Output the [X, Y] coordinate of the center of the cell containing the given text.  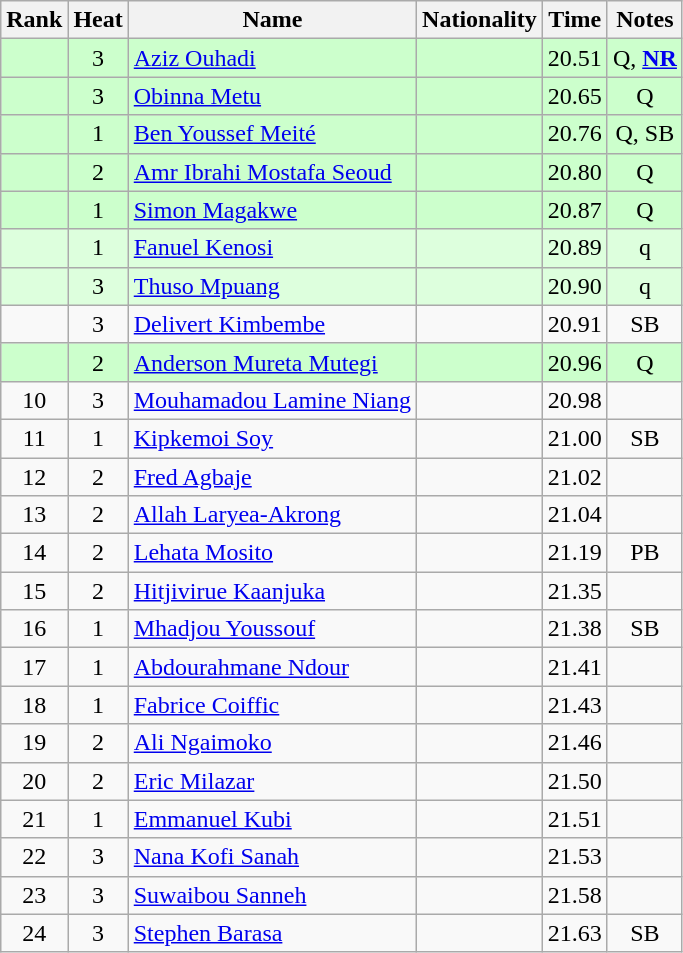
Anderson Mureta Mutegi [272, 362]
19 [34, 743]
23 [34, 895]
Obinna Metu [272, 96]
20.76 [574, 134]
21.35 [574, 591]
20.98 [574, 400]
17 [34, 667]
18 [34, 705]
Emmanuel Kubi [272, 819]
21.04 [574, 515]
Mouhamadou Lamine Niang [272, 400]
21.58 [574, 895]
20.90 [574, 286]
Stephen Barasa [272, 933]
22 [34, 857]
Ben Youssef Meité [272, 134]
Time [574, 20]
Heat [98, 20]
Simon Magakwe [272, 210]
Rank [34, 20]
Delivert Kimbembe [272, 324]
PB [644, 553]
20.51 [574, 58]
Fabrice Coiffic [272, 705]
20.89 [574, 248]
12 [34, 477]
Ali Ngaimoko [272, 743]
Name [272, 20]
Aziz Ouhadi [272, 58]
Q, NR [644, 58]
Allah Laryea-Akrong [272, 515]
21.53 [574, 857]
Fred Agbaje [272, 477]
13 [34, 515]
21.43 [574, 705]
20.87 [574, 210]
Nana Kofi Sanah [272, 857]
Kipkemoi Soy [272, 438]
Mhadjou Youssouf [272, 629]
15 [34, 591]
21.51 [574, 819]
21.41 [574, 667]
20.96 [574, 362]
Notes [644, 20]
21.00 [574, 438]
21.19 [574, 553]
20.80 [574, 172]
14 [34, 553]
20.65 [574, 96]
21.38 [574, 629]
20 [34, 781]
16 [34, 629]
Abdourahmane Ndour [272, 667]
Suwaibou Sanneh [272, 895]
10 [34, 400]
11 [34, 438]
Fanuel Kenosi [272, 248]
Eric Milazar [272, 781]
21.02 [574, 477]
Hitjivirue Kaanjuka [272, 591]
21.46 [574, 743]
20.91 [574, 324]
21 [34, 819]
Lehata Mosito [272, 553]
Nationality [480, 20]
21.50 [574, 781]
21.63 [574, 933]
Thuso Mpuang [272, 286]
24 [34, 933]
Q, SB [644, 134]
Amr Ibrahi Mostafa Seoud [272, 172]
